For the text-containing cell, return its midpoint in (x, y) coordinate format. 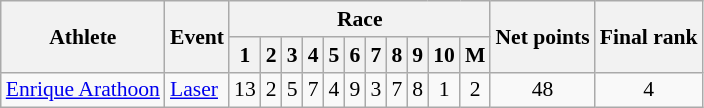
10 (444, 55)
6 (354, 55)
Event (197, 36)
Final rank (649, 36)
Enrique Arathoon (83, 90)
48 (542, 90)
Race (360, 19)
13 (245, 90)
Athlete (83, 36)
Net points (542, 36)
M (476, 55)
Laser (197, 90)
